Detect which cell encompasses the target text, then output its (X, Y) center coordinate. 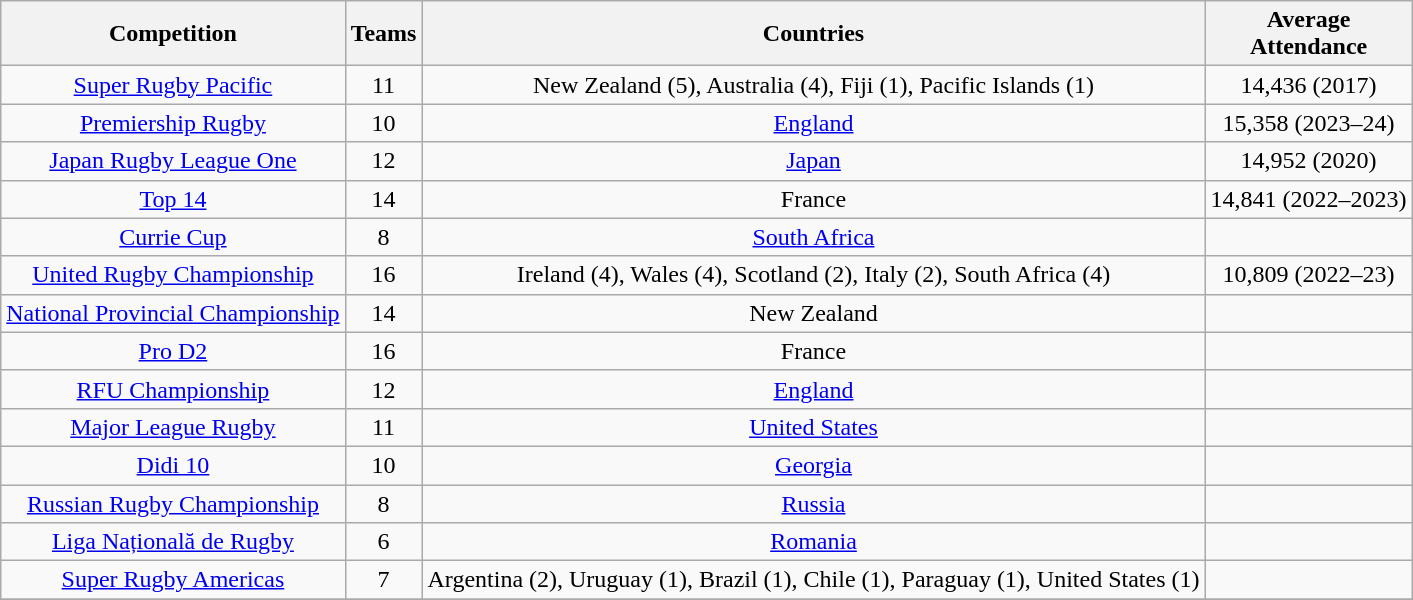
Major League Rugby (173, 427)
South Africa (814, 237)
7 (384, 580)
Countries (814, 34)
RFU Championship (173, 389)
Pro D2 (173, 351)
Liga Națională de Rugby (173, 542)
10,809 (2022–23) (1308, 275)
Ireland (4), Wales (4), Scotland (2), Italy (2), South Africa (4) (814, 275)
Teams (384, 34)
United Rugby Championship (173, 275)
Top 14 (173, 199)
Romania (814, 542)
New Zealand (814, 313)
Average Attendance (1308, 34)
Japan (814, 161)
Didi 10 (173, 465)
Russian Rugby Championship (173, 503)
Argentina (2), Uruguay (1), Brazil (1), Chile (1), Paraguay (1), United States (1) (814, 580)
15,358 (2023–24) (1308, 123)
Russia (814, 503)
Competition (173, 34)
Japan Rugby League One (173, 161)
National Provincial Championship (173, 313)
Georgia (814, 465)
Super Rugby Pacific (173, 85)
14,436 (2017) (1308, 85)
Currie Cup (173, 237)
Super Rugby Americas (173, 580)
6 (384, 542)
New Zealand (5), Australia (4), Fiji (1), Pacific Islands (1) (814, 85)
Premiership Rugby (173, 123)
14,841 (2022–2023) (1308, 199)
14,952 (2020) (1308, 161)
United States (814, 427)
